Find where the given text appears and provide that cell's center as [X, Y] coordinate. 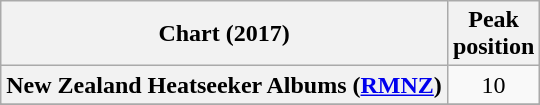
Chart (2017) [224, 34]
10 [493, 85]
New Zealand Heatseeker Albums (RMNZ) [224, 85]
Peak position [493, 34]
